Provide the (X, Y) coordinate of the cell's center where the given text is located.  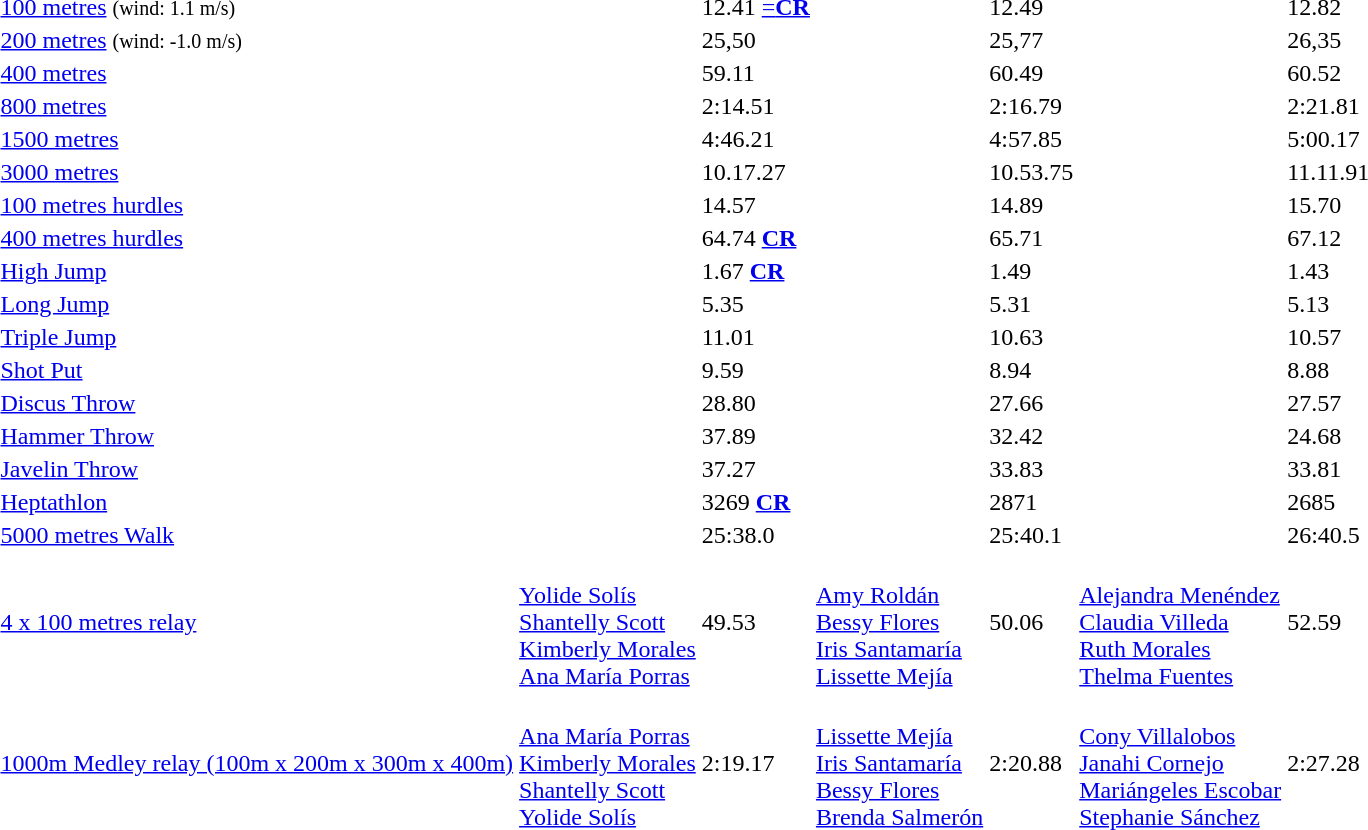
1.49 (1032, 271)
4:46.21 (756, 139)
60.49 (1032, 73)
37.27 (756, 469)
8.94 (1032, 370)
5.35 (756, 304)
25:40.1 (1032, 535)
Yolide Solís Shantelly Scott Kimberly Morales Ana María Porras (608, 622)
2:16.79 (1032, 106)
2:14.51 (756, 106)
65.71 (1032, 238)
25,77 (1032, 40)
Alejandra Menéndez Claudia Villeda Ruth Morales Thelma Fuentes (1180, 622)
59.11 (756, 73)
32.42 (1032, 436)
50.06 (1032, 622)
1.67 CR (756, 271)
9.59 (756, 370)
14.57 (756, 205)
10.63 (1032, 337)
28.80 (756, 403)
5.31 (1032, 304)
10.17.27 (756, 172)
37.89 (756, 436)
49.53 (756, 622)
Amy Roldán Bessy Flores Iris Santamaría Lissette Mejía (899, 622)
10.53.75 (1032, 172)
2871 (1032, 502)
27.66 (1032, 403)
4:57.85 (1032, 139)
25:38.0 (756, 535)
14.89 (1032, 205)
11.01 (756, 337)
64.74 CR (756, 238)
25,50 (756, 40)
33.83 (1032, 469)
3269 CR (756, 502)
